Search for the cell housing the specified text and yield its [X, Y] center coordinate. 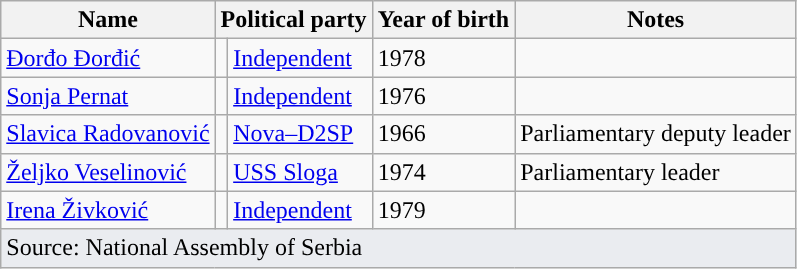
Sonja Pernat [108, 96]
Slavica Radovanović [108, 134]
Parliamentary deputy leader [656, 134]
Željko Veselinović [108, 172]
USS Sloga [300, 172]
Nova–D2SP [300, 134]
Notes [656, 20]
1978 [444, 58]
Đorđo Đorđić [108, 58]
1979 [444, 210]
Irena Živković [108, 210]
1976 [444, 96]
Year of birth [444, 20]
1974 [444, 172]
1966 [444, 134]
Political party [294, 20]
Name [108, 20]
Source: National Assembly of Serbia [399, 248]
Parliamentary leader [656, 172]
